Identify which cell holds the provided text, then report its (X, Y) central coordinate. 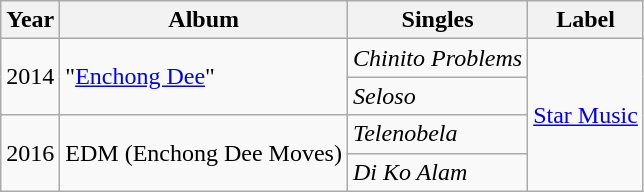
Label (586, 20)
EDM (Enchong Dee Moves) (204, 153)
Album (204, 20)
Telenobela (437, 134)
Star Music (586, 115)
Chinito Problems (437, 58)
Singles (437, 20)
"Enchong Dee" (204, 77)
2016 (30, 153)
Seloso (437, 96)
Year (30, 20)
Di Ko Alam (437, 172)
2014 (30, 77)
